Detect which cell encompasses the target text, then output its [X, Y] center coordinate. 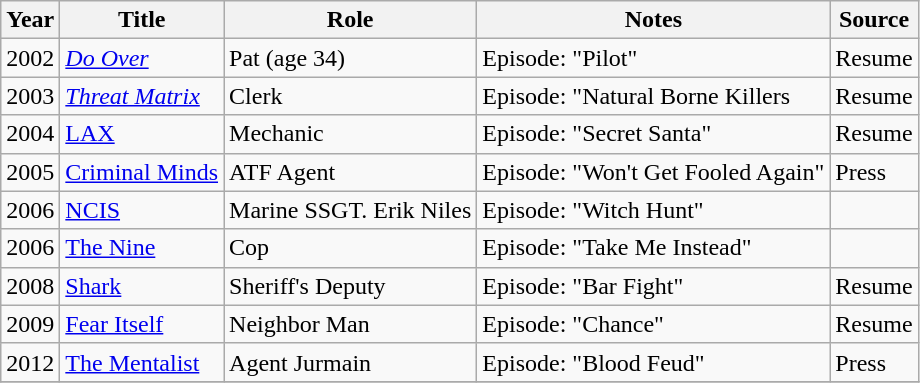
2004 [30, 134]
Clerk [350, 96]
Episode: "Won't Get Fooled Again" [654, 172]
Criminal Minds [142, 172]
Pat (age 34) [350, 58]
LAX [142, 134]
Episode: "Take Me Instead" [654, 248]
The Nine [142, 248]
Mechanic [350, 134]
Episode: "Natural Borne Killers [654, 96]
Do Over [142, 58]
Notes [654, 20]
Role [350, 20]
2002 [30, 58]
Episode: "Secret Santa" [654, 134]
Cop [350, 248]
Marine SSGT. Erik Niles [350, 210]
2009 [30, 324]
ATF Agent [350, 172]
Episode: "Chance" [654, 324]
Year [30, 20]
2008 [30, 286]
NCIS [142, 210]
The Mentalist [142, 362]
Source [874, 20]
2003 [30, 96]
2005 [30, 172]
Title [142, 20]
Episode: "Bar Fight" [654, 286]
Shark [142, 286]
Neighbor Man [350, 324]
Agent Jurmain [350, 362]
Sheriff's Deputy [350, 286]
Episode: "Witch Hunt" [654, 210]
Threat Matrix [142, 96]
Episode: "Blood Feud" [654, 362]
Fear Itself [142, 324]
Episode: "Pilot" [654, 58]
2012 [30, 362]
